Find where the given text appears and provide that cell's center as (X, Y) coordinate. 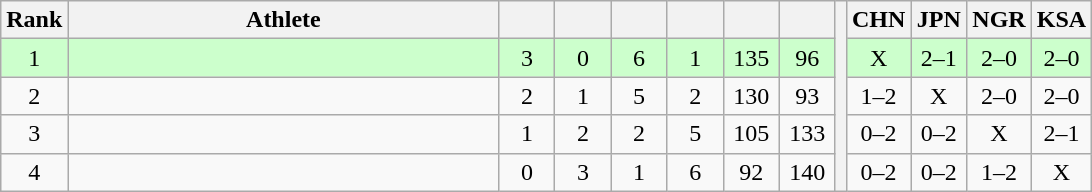
130 (751, 96)
CHN (878, 20)
140 (807, 172)
133 (807, 134)
105 (751, 134)
96 (807, 58)
92 (751, 172)
Athlete (284, 20)
135 (751, 58)
JPN (939, 20)
4 (34, 172)
93 (807, 96)
KSA (1061, 20)
NGR (999, 20)
Rank (34, 20)
